Provide the (X, Y) coordinate of the cell's center where the given text is located.  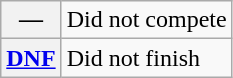
— (31, 20)
Did not compete (146, 20)
DNF (31, 58)
Did not finish (146, 58)
